From the cell containing the given text, extract its center point as (X, Y) coordinate. 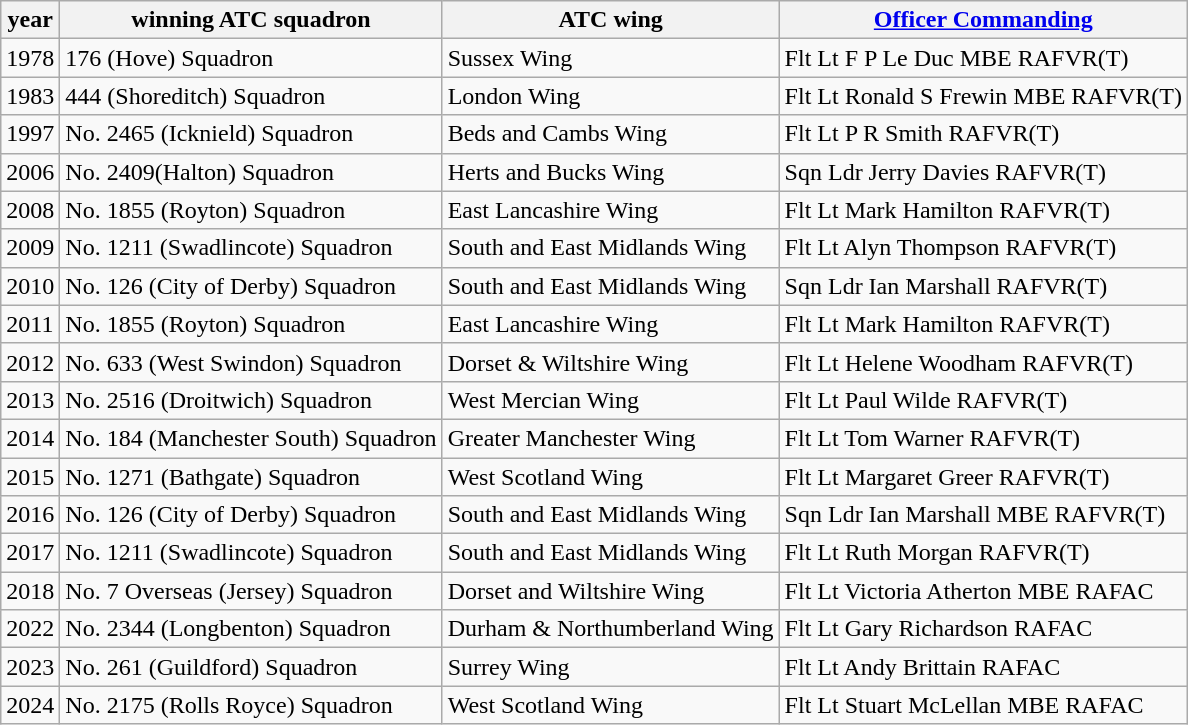
1978 (30, 58)
176 (Hove) Squadron (251, 58)
Flt Lt Tom Warner RAFVR(T) (983, 438)
2008 (30, 210)
No. 2516 (Droitwich) Squadron (251, 400)
Sqn Ldr Ian Marshall RAFVR(T) (983, 286)
year (30, 20)
Flt Lt Stuart McLellan MBE RAFAC (983, 705)
2017 (30, 553)
winning ATC squadron (251, 20)
1997 (30, 134)
No. 2409(Halton) Squadron (251, 172)
Dorset & Wiltshire Wing (610, 362)
Herts and Bucks Wing (610, 172)
Sqn Ldr Ian Marshall MBE RAFVR(T) (983, 515)
No. 2344 (Longbenton) Squadron (251, 629)
2015 (30, 477)
Flt Lt Gary Richardson RAFAC (983, 629)
2024 (30, 705)
Greater Manchester Wing (610, 438)
2018 (30, 591)
Officer Commanding (983, 20)
Sqn Ldr Jerry Davies RAFVR(T) (983, 172)
Flt Lt F P Le Duc MBE RAFVR(T) (983, 58)
No. 184 (Manchester South) Squadron (251, 438)
No. 2175 (Rolls Royce) Squadron (251, 705)
2012 (30, 362)
No. 7 Overseas (Jersey) Squadron (251, 591)
1983 (30, 96)
ATC wing (610, 20)
Flt Lt Alyn Thompson RAFVR(T) (983, 248)
West Mercian Wing (610, 400)
Flt Lt Helene Woodham RAFVR(T) (983, 362)
2016 (30, 515)
2009 (30, 248)
Flt Lt Andy Brittain RAFAC (983, 667)
London Wing (610, 96)
Flt Lt Victoria Atherton MBE RAFAC (983, 591)
Flt Lt P R Smith RAFVR(T) (983, 134)
2006 (30, 172)
Dorset and Wiltshire Wing (610, 591)
Flt Lt Margaret Greer RAFVR(T) (983, 477)
2014 (30, 438)
Beds and Cambs Wing (610, 134)
2022 (30, 629)
Flt Lt Paul Wilde RAFVR(T) (983, 400)
Durham & Northumberland Wing (610, 629)
No. 1271 (Bathgate) Squadron (251, 477)
Surrey Wing (610, 667)
No. 2465 (Icknield) Squadron (251, 134)
No. 633 (West Swindon) Squadron (251, 362)
2010 (30, 286)
2023 (30, 667)
2013 (30, 400)
Flt Lt Ruth Morgan RAFVR(T) (983, 553)
Flt Lt Ronald S Frewin MBE RAFVR(T) (983, 96)
No. 261 (Guildford) Squadron (251, 667)
444 (Shoreditch) Squadron (251, 96)
Sussex Wing (610, 58)
2011 (30, 324)
